Detect which cell encompasses the target text, then output its (x, y) center coordinate. 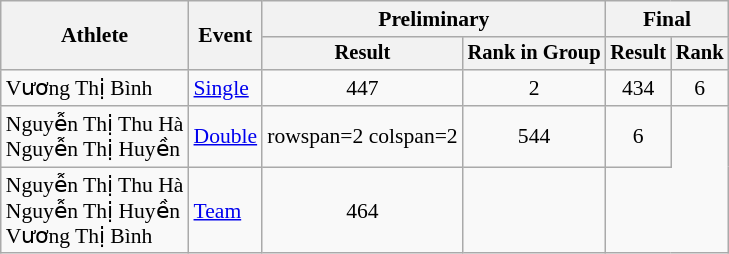
2 (534, 88)
Rank in Group (534, 54)
Preliminary (434, 19)
Single (225, 88)
544 (534, 136)
Athlete (95, 36)
Nguyễn Thị Thu HàNguyễn Thị HuyềnVương Thị Bình (95, 210)
434 (638, 88)
Vương Thị Bình (95, 88)
464 (362, 210)
447 (362, 88)
Event (225, 36)
rowspan=2 colspan=2 (362, 136)
Double (225, 136)
Final (666, 19)
Rank (700, 54)
Nguyễn Thị Thu HàNguyễn Thị Huyền (95, 136)
Team (225, 210)
